Output the [X, Y] coordinate of the center of the cell containing the given text.  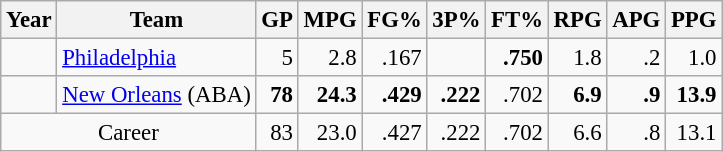
FT% [518, 20]
1.0 [694, 58]
.167 [394, 58]
24.3 [330, 95]
PPG [694, 20]
.2 [636, 58]
1.8 [578, 58]
MPG [330, 20]
APG [636, 20]
FG% [394, 20]
5 [277, 58]
.750 [518, 58]
Career [128, 133]
.8 [636, 133]
.9 [636, 95]
New Orleans (ABA) [156, 95]
GP [277, 20]
6.9 [578, 95]
78 [277, 95]
Philadelphia [156, 58]
2.8 [330, 58]
3P% [456, 20]
.429 [394, 95]
Team [156, 20]
RPG [578, 20]
13.1 [694, 133]
.427 [394, 133]
6.6 [578, 133]
23.0 [330, 133]
13.9 [694, 95]
Year [29, 20]
83 [277, 133]
